Locate the cell with the specified text and output its [x, y] center coordinate. 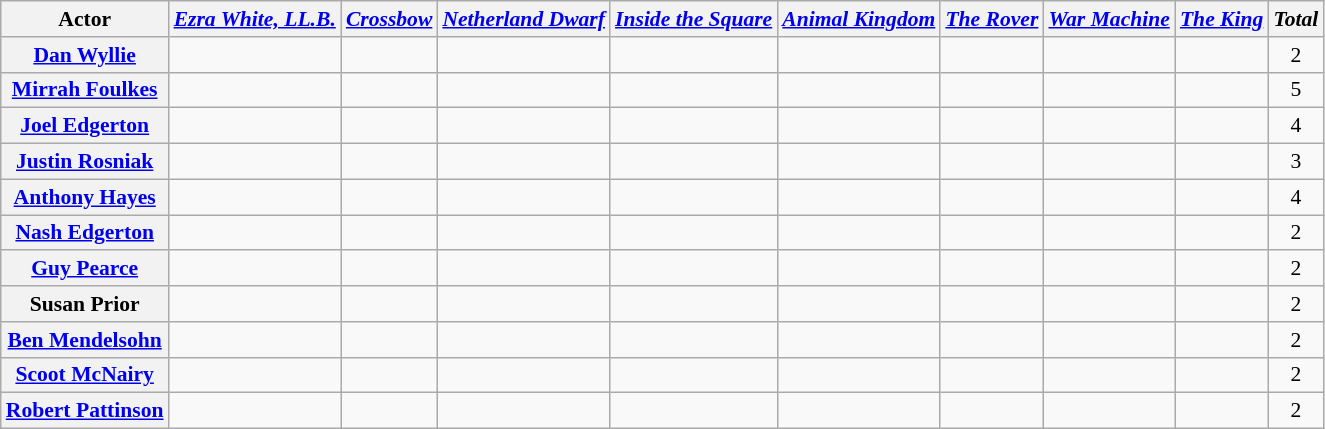
Netherland Dwarf [524, 19]
Dan Wyllie [85, 55]
Anthony Hayes [85, 197]
Total [1296, 19]
War Machine [1108, 19]
Actor [85, 19]
5 [1296, 90]
Scoot McNairy [85, 375]
The Rover [992, 19]
Joel Edgerton [85, 126]
Ben Mendelsohn [85, 340]
The King [1222, 19]
Ezra White, LL.B. [255, 19]
Robert Pattinson [85, 411]
Animal Kingdom [858, 19]
Justin Rosniak [85, 162]
Susan Prior [85, 304]
Nash Edgerton [85, 233]
Guy Pearce [85, 269]
3 [1296, 162]
Mirrah Foulkes [85, 90]
Crossbow [390, 19]
Inside the Square [694, 19]
